Scan for the cell matching the given text and deliver its [x, y] coordinate at center. 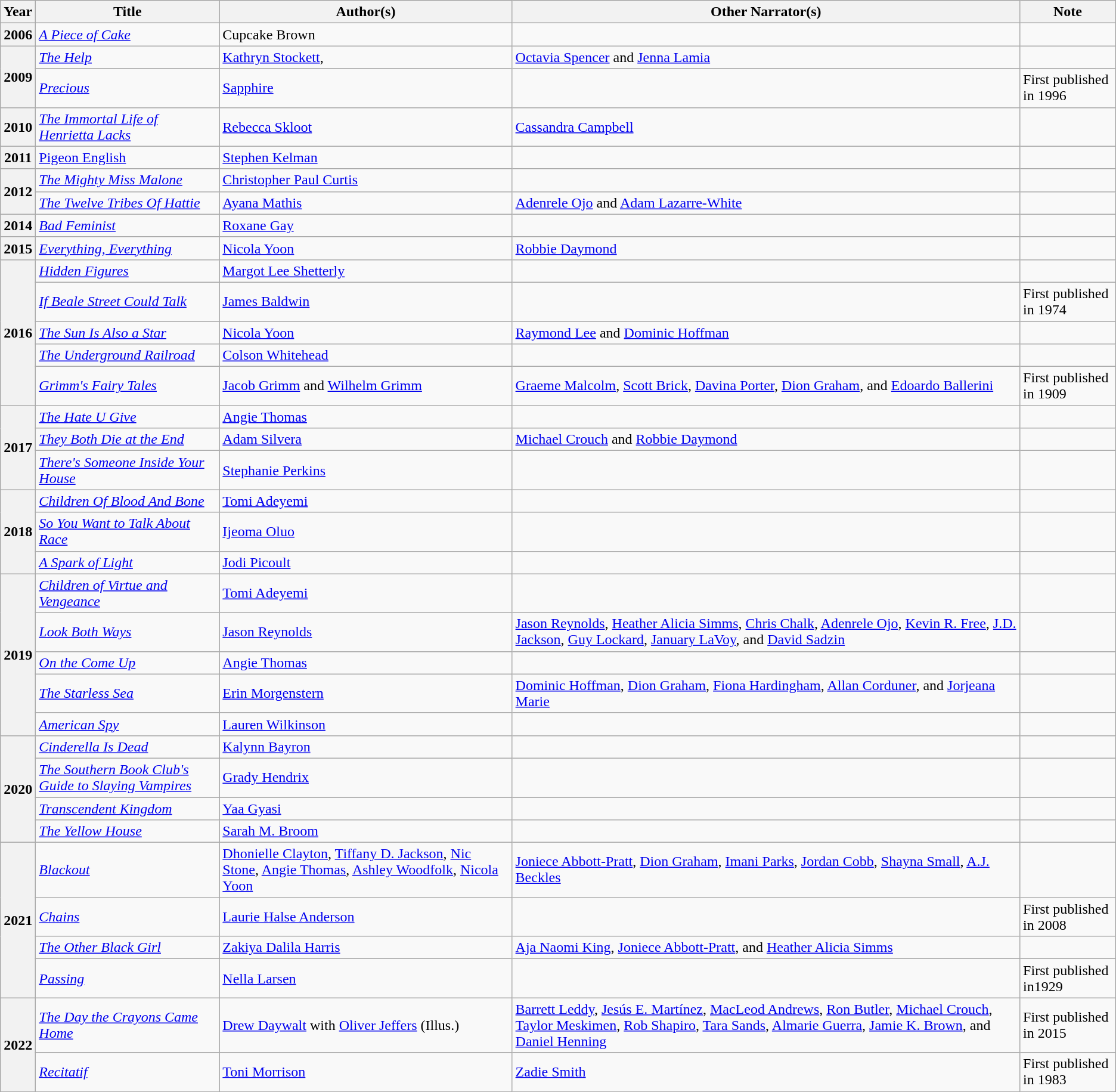
2018 [18, 532]
The Sun Is Also a Star [128, 332]
First published in 1983 [1068, 1072]
The Underground Railroad [128, 355]
Adenrele Ojo and Adam Lazarre-White [766, 203]
There's Someone Inside Your House [128, 470]
Transcendent Kingdom [128, 808]
If Beale Street Could Talk [128, 302]
Lauren Wilkinson [366, 724]
Zakiya Dalila Harris [366, 948]
Stephen Kelman [366, 157]
2022 [18, 1045]
Cupcake Brown [366, 35]
The Other Black Girl [128, 948]
Dominic Hoffman, Dion Graham, Fiona Hardingham, Allan Corduner, and Jorjeana Marie [766, 693]
Ijeoma Oluo [366, 532]
Precious [128, 88]
2011 [18, 157]
Passing [128, 978]
2010 [18, 126]
Graeme Malcolm, Scott Brick, Davina Porter, Dion Graham, and Edoardo Ballerini [766, 386]
So You Want to Talk About Race [128, 532]
They Both Die at the End [128, 440]
The Starless Sea [128, 693]
Kalynn Bayron [366, 747]
Other Narrator(s) [766, 12]
The Help [128, 57]
Colson Whitehead [366, 355]
Jacob Grimm and Wilhelm Grimm [366, 386]
Yaa Gyasi [366, 808]
Cassandra Campbell [766, 126]
Adam Silvera [366, 440]
First published in 2008 [1068, 917]
Jason Reynolds, Heather Alicia Simms, Chris Chalk, Adenrele Ojo, Kevin R. Free, J.D. Jackson, Guy Lockard, January LaVoy, and David Sadzin [766, 632]
Sarah M. Broom [366, 831]
Sapphire [366, 88]
Chains [128, 917]
Toni Morrison [366, 1072]
Grady Hendrix [366, 778]
The Southern Book Club's Guide to Slaying Vampires [128, 778]
On the Come Up [128, 663]
Drew Daywalt with Oliver Jeffers (Illus.) [366, 1025]
Robbie Daymond [766, 248]
Bad Feminist [128, 225]
Rebecca Skloot [366, 126]
Kathryn Stockett, [366, 57]
A Piece of Cake [128, 35]
Jodi Picoult [366, 562]
2020 [18, 788]
American Spy [128, 724]
2006 [18, 35]
Recitatif [128, 1072]
The Yellow House [128, 831]
Jason Reynolds [366, 632]
First published in 1974 [1068, 302]
2021 [18, 920]
Octavia Spencer and Jenna Lamia [766, 57]
Raymond Lee and Dominic Hoffman [766, 332]
Stephanie Perkins [366, 470]
Dhonielle Clayton, Tiffany D. Jackson, Nic Stone, Angie Thomas, Ashley Woodfolk, Nicola Yoon [366, 870]
Aja Naomi King, Joniece Abbott-Pratt, and Heather Alicia Simms [766, 948]
2014 [18, 225]
The Twelve Tribes Of Hattie [128, 203]
Blackout [128, 870]
Year [18, 12]
A Spark of Light [128, 562]
2017 [18, 447]
Grimm's Fairy Tales [128, 386]
Margot Lee Shetterly [366, 271]
Joniece Abbott-Pratt, Dion Graham, Imani Parks, Jordan Cobb, Shayna Small, A.J. Beckles [766, 870]
Author(s) [366, 12]
Erin Morgenstern [366, 693]
Laurie Halse Anderson [366, 917]
The Day the Crayons Came Home [128, 1025]
Children Of Blood And Bone [128, 501]
Children of Virtue and Vengeance [128, 593]
James Baldwin [366, 302]
Hidden Figures [128, 271]
First published in 1909 [1068, 386]
Look Both Ways [128, 632]
Ayana Mathis [366, 203]
2015 [18, 248]
Zadie Smith [766, 1072]
2016 [18, 332]
First published in1929 [1068, 978]
First published in 1996 [1068, 88]
2009 [18, 76]
Roxane Gay [366, 225]
2019 [18, 655]
The Immortal Life of Henrietta Lacks [128, 126]
Note [1068, 12]
Everything, Everything [128, 248]
Cinderella Is Dead [128, 747]
Pigeon English [128, 157]
The Mighty Miss Malone [128, 180]
2012 [18, 191]
Nella Larsen [366, 978]
Title [128, 12]
Christopher Paul Curtis [366, 180]
Michael Crouch and Robbie Daymond [766, 440]
First published in 2015 [1068, 1025]
The Hate U Give [128, 417]
